From the cell containing the given text, extract its center point as (x, y) coordinate. 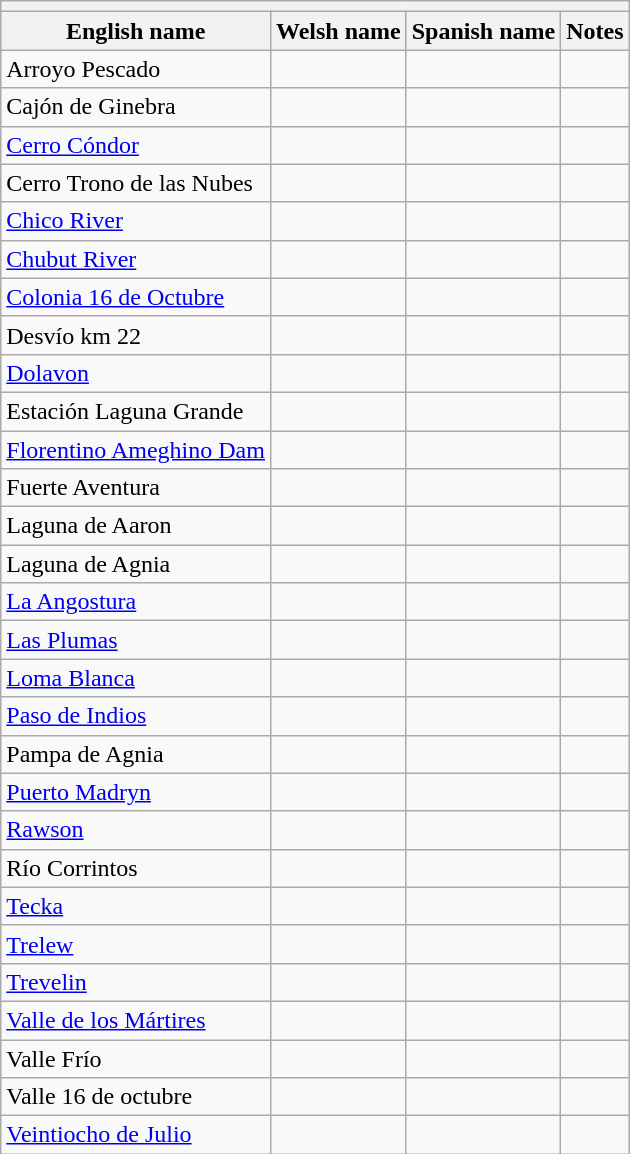
Chubut River (136, 259)
Cerro Trono de las Nubes (136, 183)
Laguna de Agnia (136, 564)
Trelew (136, 944)
Loma Blanca (136, 678)
Puerto Madryn (136, 792)
English name (136, 31)
Trevelin (136, 982)
Rawson (136, 830)
Valle 16 de octubre (136, 1097)
Florentino Ameghino Dam (136, 449)
Río Corrintos (136, 868)
Valle Frío (136, 1059)
La Angostura (136, 602)
Estación Laguna Grande (136, 411)
Tecka (136, 906)
Las Plumas (136, 640)
Laguna de Aaron (136, 526)
Desvío km 22 (136, 335)
Arroyo Pescado (136, 69)
Dolavon (136, 373)
Cerro Cóndor (136, 145)
Notes (595, 31)
Cajón de Ginebra (136, 107)
Spanish name (483, 31)
Pampa de Agnia (136, 754)
Valle de los Mártires (136, 1020)
Colonia 16 de Octubre (136, 297)
Veintiocho de Julio (136, 1135)
Paso de Indios (136, 716)
Fuerte Aventura (136, 488)
Chico River (136, 221)
Welsh name (338, 31)
